Return (x, y) of the center of cell containing provided text 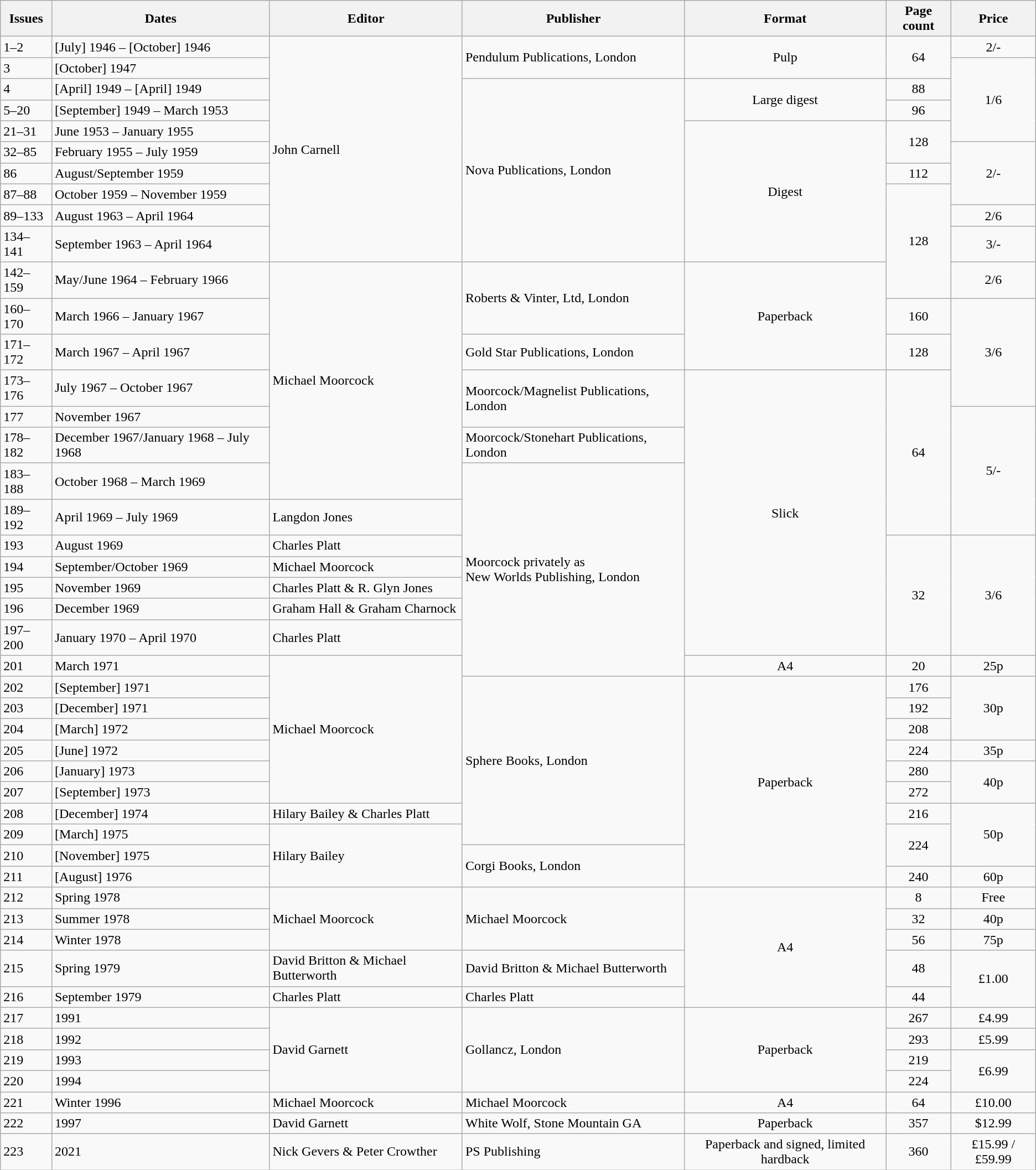
[November] 1975 (160, 856)
$12.99 (993, 1124)
1997 (160, 1124)
Nick Gevers & Peter Crowther (366, 1152)
171–172 (27, 352)
[June] 1972 (160, 750)
£1.00 (993, 979)
197–200 (27, 638)
Roberts & Vinter, Ltd, London (573, 298)
30p (993, 708)
[December] 1974 (160, 814)
32–85 (27, 152)
222 (27, 1124)
20 (919, 666)
280 (919, 772)
204 (27, 729)
267 (919, 1018)
October 1959 – November 1959 (160, 194)
1–2 (27, 47)
February 1955 – July 1959 (160, 152)
50p (993, 835)
1993 (160, 1060)
Spring 1979 (160, 969)
Moorcock/Magnelist Publications, London (573, 398)
December 1967/January 1968 – July 1968 (160, 445)
November 1969 (160, 588)
Digest (785, 191)
25p (993, 666)
212 (27, 898)
35p (993, 750)
195 (27, 588)
White Wolf, Stone Mountain GA (573, 1124)
48 (919, 969)
[September] 1973 (160, 793)
November 1967 (160, 417)
Nova Publications, London (573, 170)
Moorcock privately asNew Worlds Publishing, London (573, 570)
8 (919, 898)
194 (27, 567)
October 1968 – March 1969 (160, 482)
192 (919, 708)
[September] 1971 (160, 687)
Spring 1978 (160, 898)
July 1967 – October 1967 (160, 389)
202 (27, 687)
August 1969 (160, 546)
209 (27, 835)
Pendulum Publications, London (573, 58)
[December] 1971 (160, 708)
220 (27, 1081)
[March] 1972 (160, 729)
June 1953 – January 1955 (160, 131)
March 1971 (160, 666)
5/- (993, 470)
[July] 1946 – [October] 1946 (160, 47)
£6.99 (993, 1070)
[September] 1949 – March 1953 (160, 110)
201 (27, 666)
160 (919, 315)
[October] 1947 (160, 68)
86 (27, 173)
Price (993, 19)
Paperback and signed, limited hardback (785, 1152)
134–141 (27, 244)
August 1963 – April 1964 (160, 215)
March 1966 – January 1967 (160, 315)
Sphere Books, London (573, 760)
[January] 1973 (160, 772)
Summer 1978 (160, 919)
3 (27, 68)
April 1969 – July 1969 (160, 517)
203 (27, 708)
112 (919, 173)
May/June 1964 – February 1966 (160, 280)
221 (27, 1102)
206 (27, 772)
87–88 (27, 194)
223 (27, 1152)
Publisher (573, 19)
Slick (785, 513)
December 1969 (160, 609)
207 (27, 793)
178–182 (27, 445)
96 (919, 110)
1991 (160, 1018)
272 (919, 793)
215 (27, 969)
189–192 (27, 517)
John Carnell (366, 149)
211 (27, 877)
44 (919, 997)
Large digest (785, 100)
September 1979 (160, 997)
[March] 1975 (160, 835)
Hilary Bailey (366, 856)
Graham Hall & Graham Charnock (366, 609)
£15.99 / £59.99 (993, 1152)
March 1967 – April 1967 (160, 352)
218 (27, 1039)
Gollancz, London (573, 1049)
360 (919, 1152)
Winter 1996 (160, 1102)
5–20 (27, 110)
Gold Star Publications, London (573, 352)
Dates (160, 19)
196 (27, 609)
240 (919, 877)
56 (919, 940)
Page count (919, 19)
60p (993, 877)
357 (919, 1124)
September/October 1969 (160, 567)
210 (27, 856)
213 (27, 919)
January 1970 – April 1970 (160, 638)
Corgi Books, London (573, 866)
Langdon Jones (366, 517)
177 (27, 417)
1994 (160, 1081)
Winter 1978 (160, 940)
August/September 1959 (160, 173)
£5.99 (993, 1039)
£4.99 (993, 1018)
Format (785, 19)
3/- (993, 244)
88 (919, 89)
205 (27, 750)
1/6 (993, 100)
Pulp (785, 58)
193 (27, 546)
Hilary Bailey & Charles Platt (366, 814)
PS Publishing (573, 1152)
September 1963 – April 1964 (160, 244)
Editor (366, 19)
Charles Platt & R. Glyn Jones (366, 588)
142–159 (27, 280)
[August] 1976 (160, 877)
173–176 (27, 389)
Free (993, 898)
183–188 (27, 482)
Moorcock/Stonehart Publications, London (573, 445)
89–133 (27, 215)
Issues (27, 19)
1992 (160, 1039)
160–170 (27, 315)
217 (27, 1018)
21–31 (27, 131)
2021 (160, 1152)
176 (919, 687)
293 (919, 1039)
75p (993, 940)
£10.00 (993, 1102)
214 (27, 940)
4 (27, 89)
[April] 1949 – [April] 1949 (160, 89)
